Provide the (x, y) coordinate of the cell's center where the given text is located.  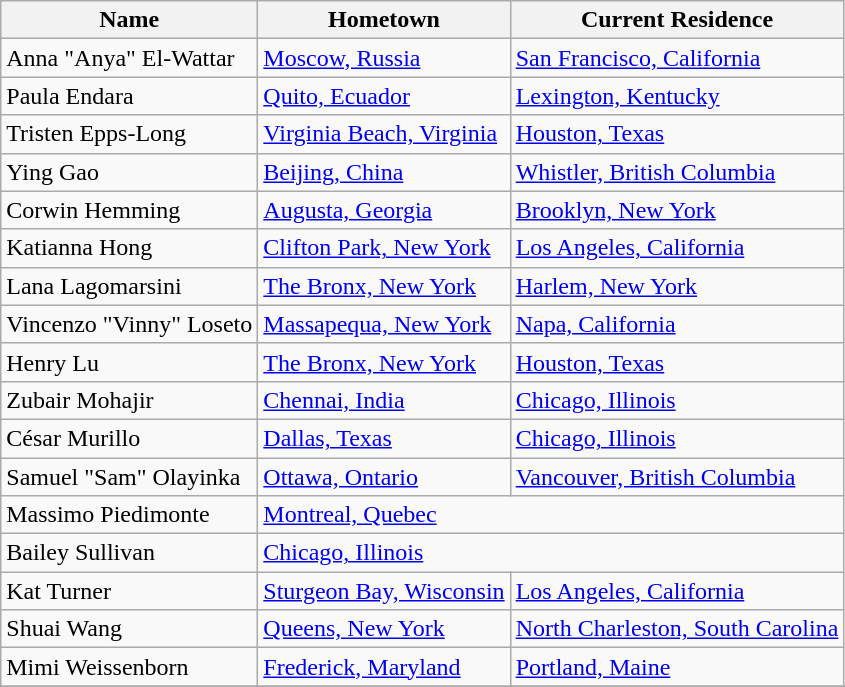
Lexington, Kentucky (677, 96)
Sturgeon Bay, Wisconsin (384, 591)
Lana Lagomarsini (130, 286)
Whistler, British Columbia (677, 172)
Clifton Park, New York (384, 248)
North Charleston, South Carolina (677, 629)
Chennai, India (384, 400)
Henry Lu (130, 362)
Beijing, China (384, 172)
Zubair Mohajir (130, 400)
Montreal, Quebec (551, 515)
Anna "Anya" El-Wattar (130, 58)
Current Residence (677, 20)
Brooklyn, New York (677, 210)
San Francisco, California (677, 58)
Virginia Beach, Virginia (384, 134)
Augusta, Georgia (384, 210)
Kat Turner (130, 591)
Mimi Weissenborn (130, 667)
Paula Endara (130, 96)
Massimo Piedimonte (130, 515)
Hometown (384, 20)
Queens, New York (384, 629)
Bailey Sullivan (130, 553)
Name (130, 20)
Ottawa, Ontario (384, 477)
Frederick, Maryland (384, 667)
Ying Gao (130, 172)
Vincenzo "Vinny" Loseto (130, 324)
Katianna Hong (130, 248)
Massapequa, New York (384, 324)
Portland, Maine (677, 667)
César Murillo (130, 438)
Corwin Hemming (130, 210)
Vancouver, British Columbia (677, 477)
Dallas, Texas (384, 438)
Napa, California (677, 324)
Quito, Ecuador (384, 96)
Harlem, New York (677, 286)
Shuai Wang (130, 629)
Tristen Epps-Long (130, 134)
Samuel "Sam" Olayinka (130, 477)
Moscow, Russia (384, 58)
